Locate the cell with the specified text and output its (x, y) center coordinate. 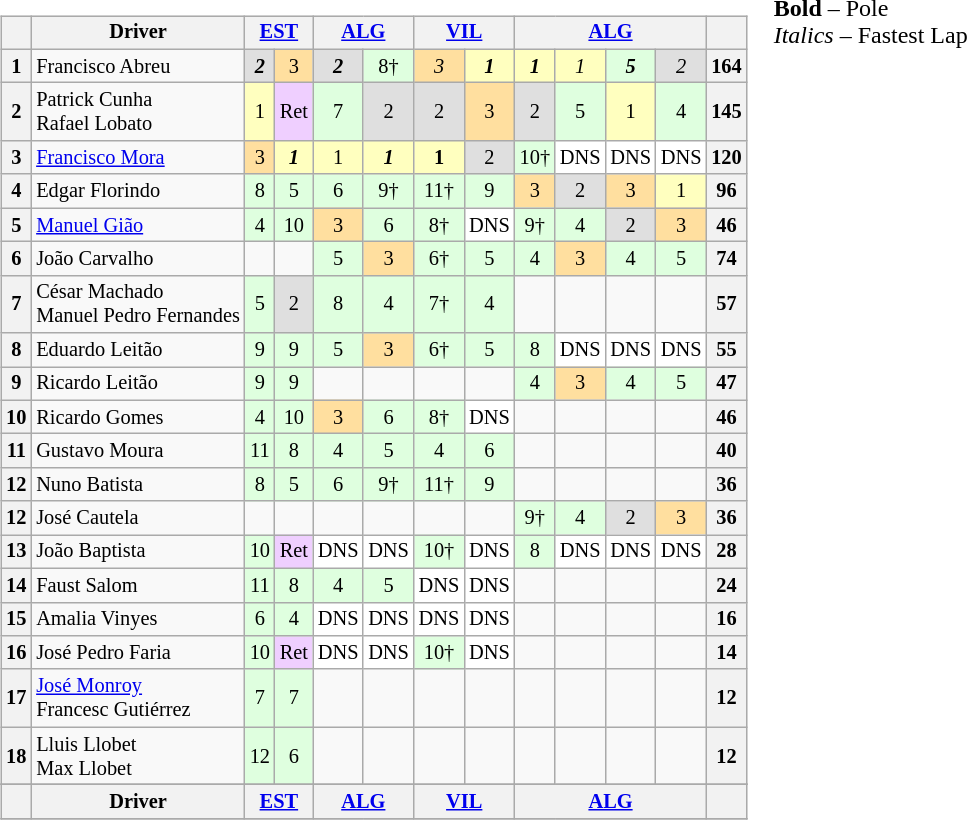
José Monroy Francesc Gutiérrez (138, 698)
7† (439, 304)
Ricardo Leitão (138, 384)
18 (16, 756)
74 (726, 259)
15 (16, 619)
João Baptista (138, 552)
55 (726, 350)
Amalia Vinyes (138, 619)
Francisco Mora (138, 158)
40 (726, 451)
13 (16, 552)
Gustavo Moura (138, 451)
17 (16, 698)
Manuel Gião (138, 225)
47 (726, 384)
Faust Salom (138, 585)
Patrick Cunha Rafael Lobato (138, 112)
Eduardo Leitão (138, 350)
96 (726, 191)
João Carvalho (138, 259)
57 (726, 304)
145 (726, 112)
Nuno Batista (138, 485)
24 (726, 585)
120 (726, 158)
Francisco Abreu (138, 66)
28 (726, 552)
José Cautela (138, 518)
Ricardo Gomes (138, 417)
164 (726, 66)
César Machado Manuel Pedro Fernandes (138, 304)
Edgar Florindo (138, 191)
José Pedro Faria (138, 653)
Lluis Llobet Max Llobet (138, 756)
